Locate the cell with the specified text and output its [x, y] center coordinate. 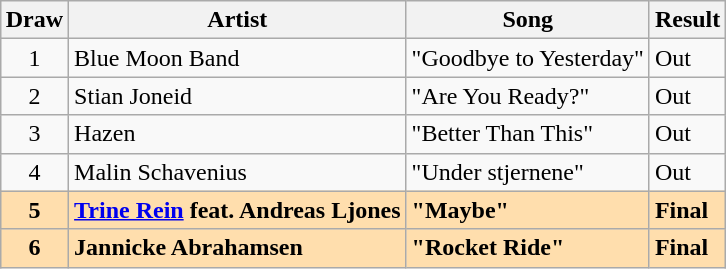
2 [34, 96]
"Goodbye to Yesterday" [528, 58]
Malin Schavenius [238, 172]
Jannicke Abrahamsen [238, 248]
"Under stjernene" [528, 172]
Stian Joneid [238, 96]
3 [34, 134]
Trine Rein feat. Andreas Ljones [238, 210]
4 [34, 172]
"Better Than This" [528, 134]
Artist [238, 20]
6 [34, 248]
Draw [34, 20]
"Maybe" [528, 210]
Hazen [238, 134]
Result [687, 20]
Blue Moon Band [238, 58]
Song [528, 20]
1 [34, 58]
"Are You Ready?" [528, 96]
5 [34, 210]
"Rocket Ride" [528, 248]
